Capture the cell that displays the provided text and extract its [x, y] central coordinate. 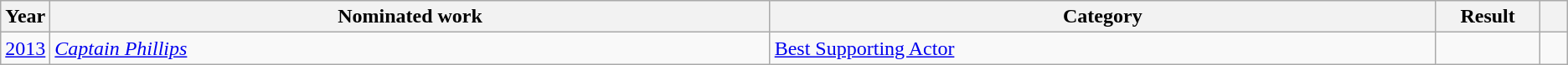
Best Supporting Actor [1102, 48]
Captain Phillips [410, 48]
2013 [25, 48]
Year [25, 17]
Result [1488, 17]
Category [1102, 17]
Nominated work [410, 17]
